For the text-containing cell, return its midpoint in (X, Y) coordinate format. 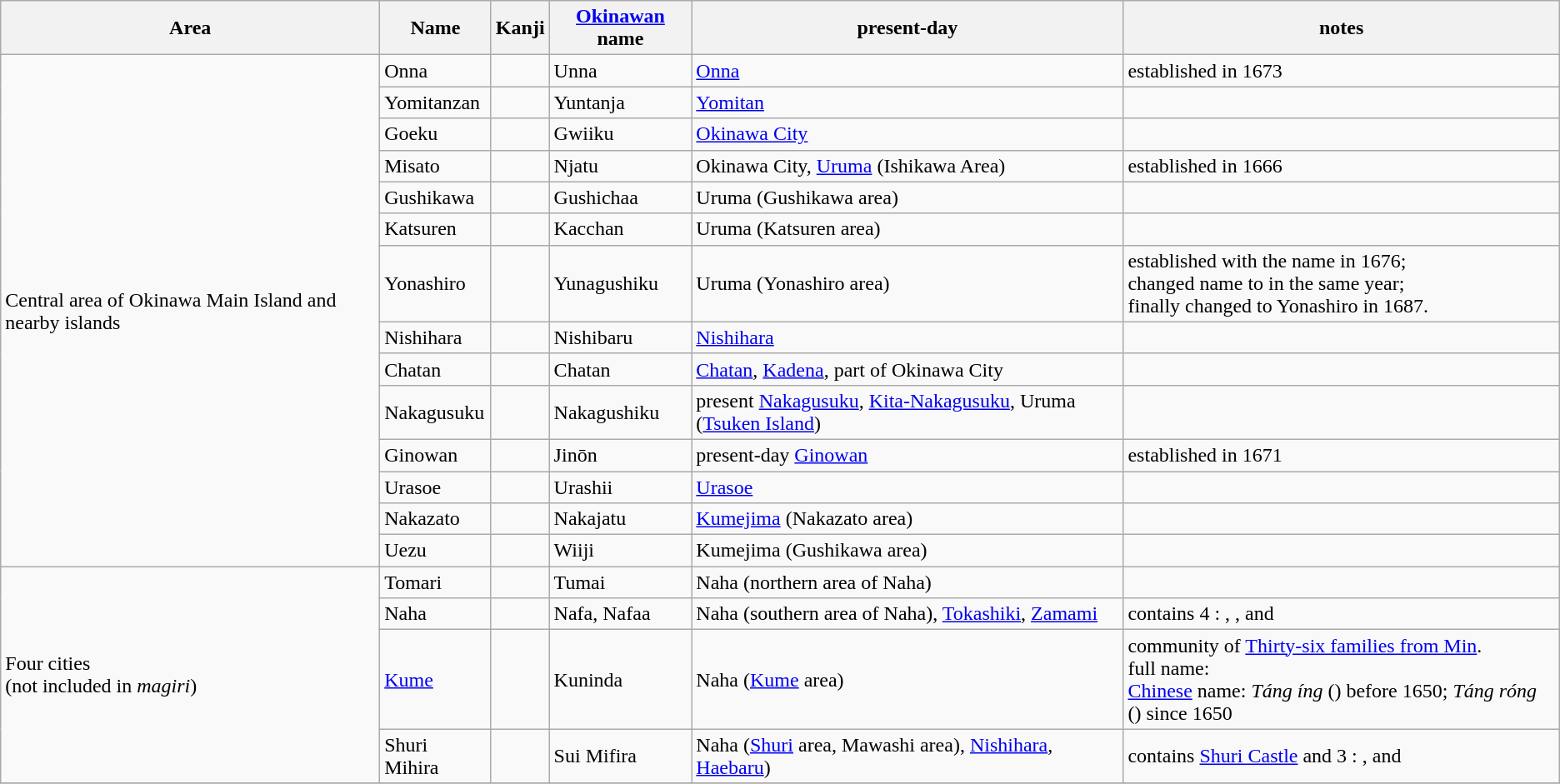
established with the name in 1676; changed name to in the same year; finally changed to Yonashiro in 1687. (1342, 283)
Name (436, 28)
Gwiiku (620, 134)
Tumai (620, 582)
Unna (620, 71)
Yomitan (907, 102)
Naha (southern area of Naha), Tokashiki, Zamami (907, 614)
Wiiji (620, 551)
Goeku (436, 134)
Nafa, Nafaa (620, 614)
Kumejima (Gushikawa area) (907, 551)
Nishibaru (620, 337)
Katsuren (436, 229)
Gushikawa (436, 197)
Sui Mifira (620, 757)
Urashii (620, 487)
Nakagusuku (436, 412)
Shuri Mihira (436, 757)
Kuninda (620, 680)
Yonashiro (436, 283)
present-day (907, 28)
Uruma (Katsuren area) (907, 229)
Jinōn (620, 455)
Nakazato (436, 519)
Okinawa City, Uruma (Ishikawa Area) (907, 166)
Central area of Okinawa Main Island and nearby islands (190, 311)
established in 1671 (1342, 455)
Kanji (520, 28)
contains 4 : , , and (1342, 614)
Uruma (Yonashiro area) (907, 283)
Tomari (436, 582)
Uruma (Gushikawa area) (907, 197)
Yomitanzan (436, 102)
Okinawan name (620, 28)
Uezu (436, 551)
Yunagushiku (620, 283)
notes (1342, 28)
Ginowan (436, 455)
Naha (Shuri area, Mawashi area), Nishihara, Haebaru) (907, 757)
Njatu (620, 166)
present Nakagusuku, Kita-Nakagusuku, Uruma (Tsuken Island) (907, 412)
Kumejima (Nakazato area) (907, 519)
Yuntanja (620, 102)
established in 1666 (1342, 166)
Misato (436, 166)
Nakajatu (620, 519)
Naha (Kume area) (907, 680)
Gushichaa (620, 197)
Chatan, Kadena, part of Okinawa City (907, 369)
present-day Ginowan (907, 455)
contains Shuri Castle and 3 : , and (1342, 757)
Area (190, 28)
established in 1673 (1342, 71)
Kacchan (620, 229)
Naha (436, 614)
Four cities(not included in magiri) (190, 675)
Okinawa City (907, 134)
Kume (436, 680)
Naha (northern area of Naha) (907, 582)
community of Thirty-six families from Min.full name: Chinese name: Táng íng () before 1650; Táng róng () since 1650 (1342, 680)
Nakagushiku (620, 412)
